Return [X, Y] of the center of cell containing provided text 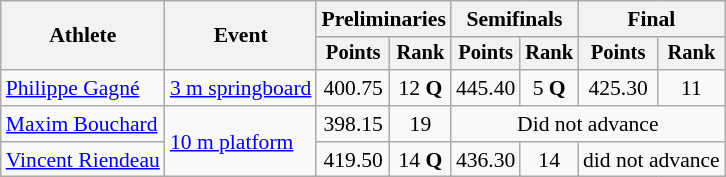
Event [241, 36]
19 [420, 124]
Preliminaries [383, 19]
Maxim Bouchard [83, 124]
Semifinals [514, 19]
3 m springboard [241, 88]
11 [692, 88]
12 Q [420, 88]
5 Q [549, 88]
400.75 [353, 88]
398.15 [353, 124]
445.40 [486, 88]
Athlete [83, 36]
Philippe Gagné [83, 88]
425.30 [618, 88]
Final [652, 19]
10 m platform [241, 142]
Did not advance [588, 124]
